Capture the cell that displays the provided text and extract its (X, Y) central coordinate. 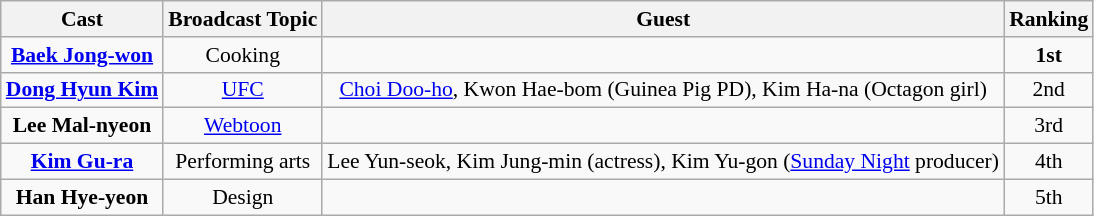
Performing arts (242, 162)
Broadcast Topic (242, 19)
Guest (663, 19)
Kim Gu-ra (82, 162)
Lee Yun-seok, Kim Jung-min (actress), Kim Yu-gon (Sunday Night producer) (663, 162)
Webtoon (242, 126)
Dong Hyun Kim (82, 90)
Baek Jong-won (82, 55)
UFC (242, 90)
5th (1048, 197)
4th (1048, 162)
Cast (82, 19)
Cooking (242, 55)
Han Hye-yeon (82, 197)
3rd (1048, 126)
Lee Mal-nyeon (82, 126)
1st (1048, 55)
Design (242, 197)
Choi Doo-ho, Kwon Hae-bom (Guinea Pig PD), Kim Ha-na (Octagon girl) (663, 90)
Ranking (1048, 19)
2nd (1048, 90)
